Detect which cell encompasses the target text, then output its (X, Y) center coordinate. 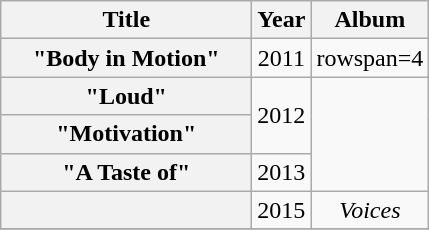
"Loud" (126, 96)
"Motivation" (126, 134)
2011 (282, 58)
2013 (282, 172)
Voices (370, 210)
Title (126, 20)
2015 (282, 210)
rowspan=4 (370, 58)
Album (370, 20)
"Body in Motion" (126, 58)
2012 (282, 115)
Year (282, 20)
"A Taste of" (126, 172)
